For the text-containing cell, return its midpoint in [X, Y] coordinate format. 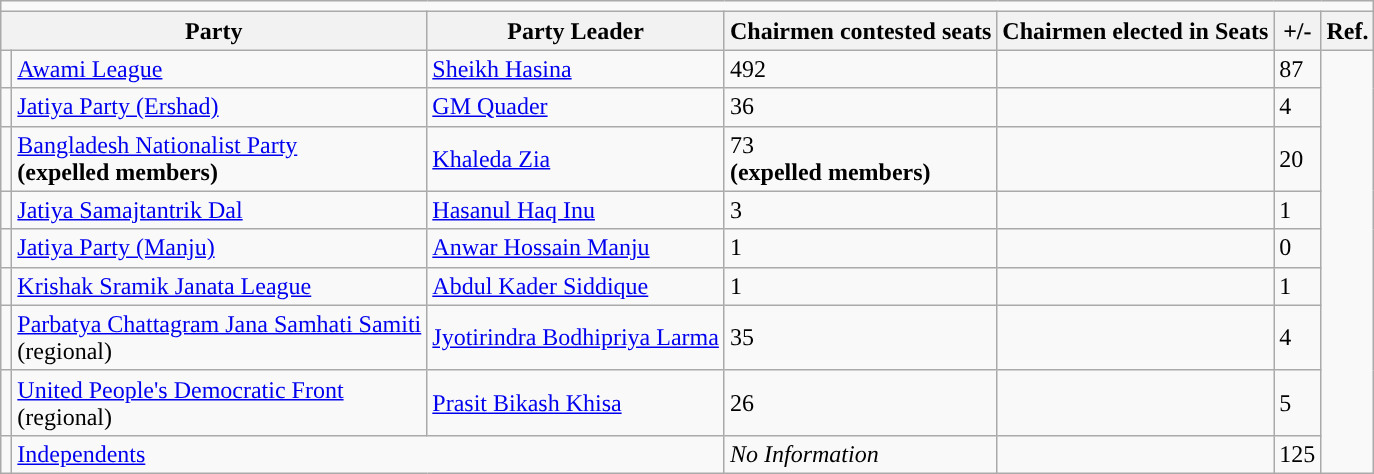
Chairmen contested seats [860, 31]
Independents [368, 454]
35 [860, 338]
Bangladesh Nationalist Party(expelled members) [220, 158]
Parbatya Chattagram Jana Samhati Samiti(regional) [220, 338]
73(expelled members) [860, 158]
Sheikh Hasina [576, 69]
0 [1298, 248]
Party [214, 31]
Ref. [1348, 31]
No Information [860, 454]
Jatiya Party (Manju) [220, 248]
125 [1298, 454]
Prasit Bikash Khisa [576, 402]
5 [1298, 402]
36 [860, 107]
492 [860, 69]
Anwar Hossain Manju [576, 248]
3 [860, 210]
Awami League [220, 69]
26 [860, 402]
Chairmen elected in Seats [1136, 31]
Krishak Sramik Janata League [220, 286]
20 [1298, 158]
Jatiya Samajtantrik Dal [220, 210]
Khaleda Zia [576, 158]
Jatiya Party (Ershad) [220, 107]
GM Quader [576, 107]
Jyotirindra Bodhipriya Larma [576, 338]
87 [1298, 69]
Hasanul Haq Inu [576, 210]
United People's Democratic Front(regional) [220, 402]
Party Leader [576, 31]
Abdul Kader Siddique [576, 286]
+/- [1298, 31]
